Search for the cell housing the specified text and yield its [X, Y] center coordinate. 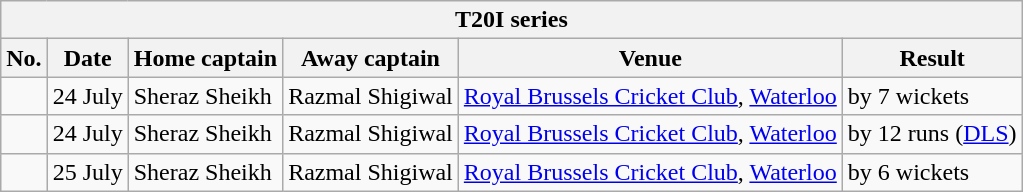
Date [88, 58]
Away captain [371, 58]
No. [24, 58]
Venue [650, 58]
Home captain [205, 58]
by 7 wickets [932, 96]
T20I series [512, 20]
by 6 wickets [932, 172]
Result [932, 58]
by 12 runs (DLS) [932, 134]
25 July [88, 172]
